Return the (X, Y) coordinate for the center point of the cell that contains the specified text.  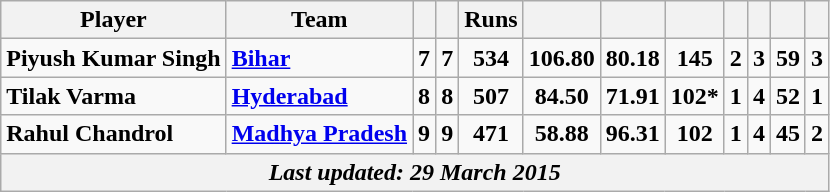
106.80 (562, 58)
Tilak Varma (114, 96)
507 (491, 96)
102 (694, 134)
71.91 (632, 96)
Hyderabad (319, 96)
102* (694, 96)
Player (114, 20)
84.50 (562, 96)
96.31 (632, 134)
Bihar (319, 58)
45 (788, 134)
59 (788, 58)
Madhya Pradesh (319, 134)
Rahul Chandrol (114, 134)
Piyush Kumar Singh (114, 58)
534 (491, 58)
471 (491, 134)
Team (319, 20)
145 (694, 58)
80.18 (632, 58)
Runs (491, 20)
Last updated: 29 March 2015 (415, 172)
58.88 (562, 134)
52 (788, 96)
